Capture the cell that displays the provided text and extract its [x, y] central coordinate. 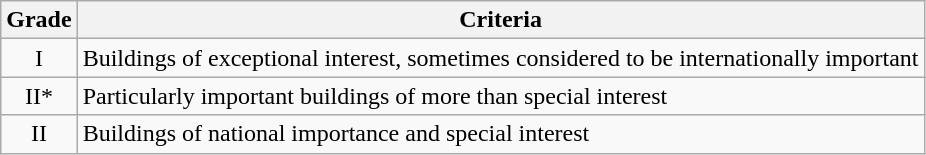
II [39, 134]
Buildings of exceptional interest, sometimes considered to be internationally important [500, 58]
II* [39, 96]
Buildings of national importance and special interest [500, 134]
Grade [39, 20]
I [39, 58]
Criteria [500, 20]
Particularly important buildings of more than special interest [500, 96]
